Pinpoint the cell where the given text exists, returning its [x, y] midpoint coordinate. 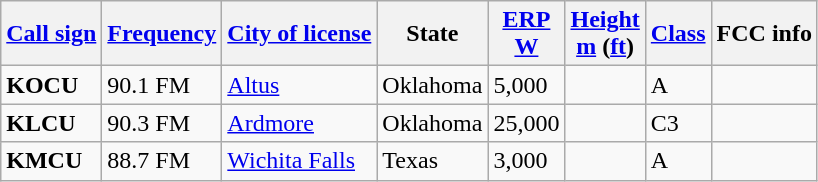
Wichita Falls [300, 161]
5,000 [526, 85]
ERPW [526, 34]
3,000 [526, 161]
City of license [300, 34]
88.7 FM [162, 161]
KMCU [52, 161]
Class [678, 34]
Heightm (ft) [605, 34]
25,000 [526, 123]
Frequency [162, 34]
90.3 FM [162, 123]
Altus [300, 85]
KOCU [52, 85]
State [432, 34]
Texas [432, 161]
KLCU [52, 123]
FCC info [764, 34]
C3 [678, 123]
Ardmore [300, 123]
90.1 FM [162, 85]
Call sign [52, 34]
